Identify which cell holds the provided text, then report its (X, Y) central coordinate. 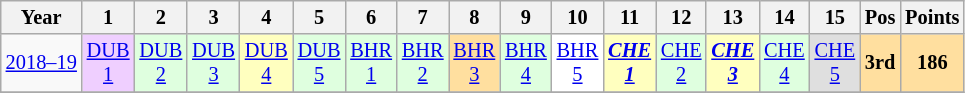
15 (835, 17)
5 (320, 17)
9 (526, 17)
186 (932, 63)
BHR3 (474, 63)
Points (932, 17)
Pos (880, 17)
DUB4 (266, 63)
3 (214, 17)
6 (371, 17)
CHE3 (732, 63)
BHR4 (526, 63)
BHR1 (371, 63)
2018–19 (42, 63)
10 (578, 17)
12 (681, 17)
CHE1 (630, 63)
3rd (880, 63)
4 (266, 17)
13 (732, 17)
CHE5 (835, 63)
11 (630, 17)
DUB2 (160, 63)
CHE4 (784, 63)
DUB5 (320, 63)
Year (42, 17)
BHR5 (578, 63)
CHE2 (681, 63)
DUB3 (214, 63)
14 (784, 17)
1 (108, 17)
BHR2 (423, 63)
2 (160, 17)
DUB1 (108, 63)
8 (474, 17)
7 (423, 17)
